Find where the given text appears and provide that cell's center as [X, Y] coordinate. 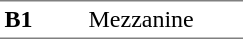
Mezzanine [164, 20]
B1 [42, 20]
